Return [x, y] of the center of cell containing provided text 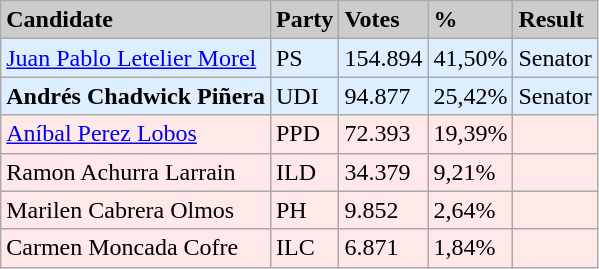
94.877 [384, 96]
UDI [304, 96]
Juan Pablo Letelier Morel [136, 58]
Votes [384, 20]
Party [304, 20]
41,50% [470, 58]
PH [304, 210]
Marilen Cabrera Olmos [136, 210]
19,39% [470, 134]
Ramon Achurra Larrain [136, 172]
72.393 [384, 134]
Result [555, 20]
1,84% [470, 248]
6.871 [384, 248]
34.379 [384, 172]
154.894 [384, 58]
PS [304, 58]
Carmen Moncada Cofre [136, 248]
Aníbal Perez Lobos [136, 134]
2,64% [470, 210]
9.852 [384, 210]
PPD [304, 134]
25,42% [470, 96]
% [470, 20]
9,21% [470, 172]
ILD [304, 172]
ILC [304, 248]
Andrés Chadwick Piñera [136, 96]
Candidate [136, 20]
